Return the (x, y) coordinate for the center point of the cell that contains the specified text.  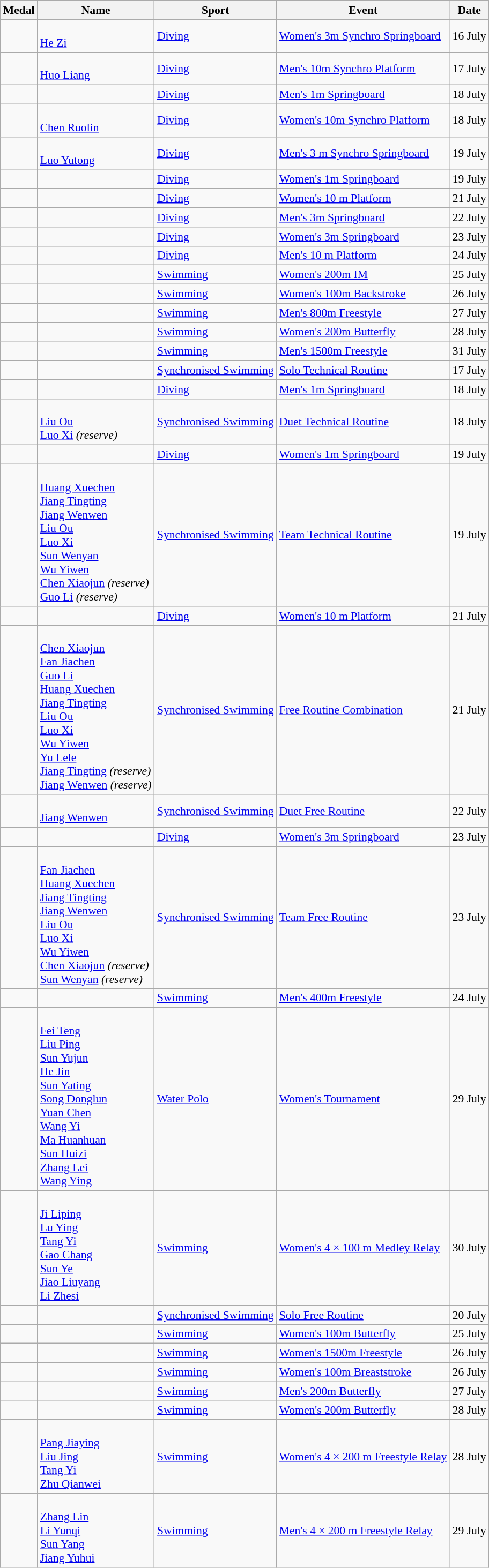
Luo Yutong (96, 153)
Sport (216, 10)
Men's 1500m Freestyle (364, 351)
Solo Free Routine (364, 1315)
Name (96, 10)
Ji LipingLu YingTang YiGao ChangSun YeJiao LiuyangLi Zhesi (96, 1248)
Huang XuechenJiang TingtingJiang WenwenLiu OuLuo XiSun WenyanWu YiwenChen Xiaojun (reserve)Guo Li (reserve) (96, 536)
Men's 4 × 200 m Freestyle Relay (364, 1531)
Jiang Wenwen (96, 811)
Women's 100m Backstroke (364, 294)
Men's 3m Springboard (364, 217)
Pang JiayingLiu JingTang YiZhu Qianwei (96, 1457)
Men's 200m Butterfly (364, 1391)
31 July (470, 351)
Women's 10m Synchro Platform (364, 121)
Huo Liang (96, 69)
Women's 100m Butterfly (364, 1334)
Chen Ruolin (96, 121)
Women's 100m Breaststroke (364, 1372)
Water Polo (216, 1099)
Women's 200m IM (364, 275)
Women's 3m Synchro Springboard (364, 36)
Medal (19, 10)
Duet Technical Routine (364, 422)
Team Free Routine (364, 917)
Chen XiaojunFan JiachenGuo LiHuang XuechenJiang TingtingLiu OuLuo XiWu YiwenYu LeleJiang Tingting (reserve)Jiang Wenwen (reserve) (96, 710)
Men's 3 m Synchro Springboard (364, 153)
Men's 10m Synchro Platform (364, 69)
Liu OuLuo Xi (reserve) (96, 422)
Team Technical Routine (364, 536)
Date (470, 10)
Zhang LinLi YunqiSun YangJiang Yuhui (96, 1531)
Fan JiachenHuang XuechenJiang TingtingJiang WenwenLiu OuLuo XiWu YiwenChen Xiaojun (reserve)Sun Wenyan (reserve) (96, 917)
30 July (470, 1248)
Women's 4 × 100 m Medley Relay (364, 1248)
Women's 1500m Freestyle (364, 1353)
16 July (470, 36)
Men's 400m Freestyle (364, 998)
Free Routine Combination (364, 710)
Event (364, 10)
Duet Free Routine (364, 811)
Men's 10 m Platform (364, 256)
He Zi (96, 36)
20 July (470, 1315)
Fei TengLiu PingSun YujunHe JinSun YatingSong DonglunYuan ChenWang YiMa HuanhuanSun HuiziZhang LeiWang Ying (96, 1099)
Women's 4 × 200 m Freestyle Relay (364, 1457)
Solo Technical Routine (364, 370)
Women's Tournament (364, 1099)
Men's 800m Freestyle (364, 313)
